Locate the cell with the specified text and output its (X, Y) center coordinate. 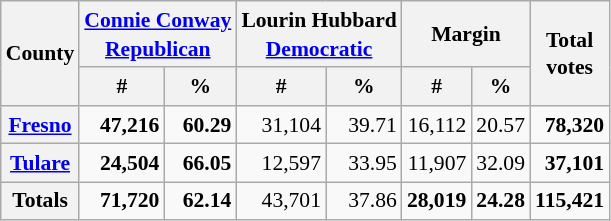
24.28 (500, 201)
32.09 (500, 163)
60.29 (200, 125)
33.95 (364, 163)
Connie ConwayRepublican (158, 34)
Lourin HubbardDemocratic (318, 34)
Totalvotes (570, 53)
71,720 (122, 201)
20.57 (500, 125)
12,597 (281, 163)
28,019 (436, 201)
62.14 (200, 201)
115,421 (570, 201)
24,504 (122, 163)
37,101 (570, 163)
Totals (40, 201)
78,320 (570, 125)
Fresno (40, 125)
43,701 (281, 201)
47,216 (122, 125)
39.71 (364, 125)
16,112 (436, 125)
31,104 (281, 125)
County (40, 53)
37.86 (364, 201)
66.05 (200, 163)
Margin (466, 34)
11,907 (436, 163)
Tulare (40, 163)
